Output the [x, y] coordinate of the center of the cell containing the given text.  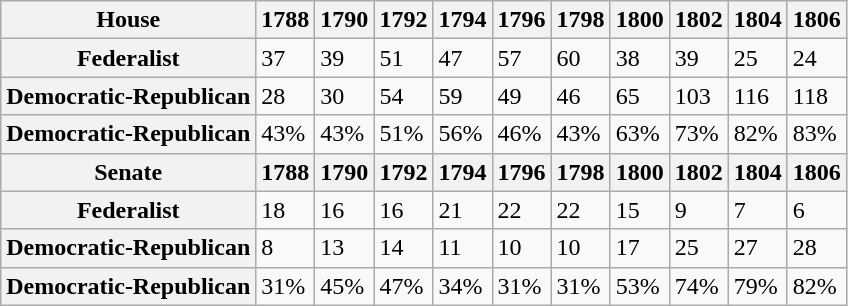
46% [522, 134]
38 [640, 58]
14 [404, 248]
45% [344, 286]
34% [462, 286]
15 [640, 210]
51 [404, 58]
11 [462, 248]
118 [816, 96]
House [128, 20]
Senate [128, 172]
6 [816, 210]
103 [698, 96]
47% [404, 286]
7 [758, 210]
63% [640, 134]
53% [640, 286]
21 [462, 210]
17 [640, 248]
9 [698, 210]
59 [462, 96]
74% [698, 286]
73% [698, 134]
116 [758, 96]
24 [816, 58]
83% [816, 134]
47 [462, 58]
27 [758, 248]
79% [758, 286]
57 [522, 58]
37 [286, 58]
49 [522, 96]
46 [580, 96]
65 [640, 96]
30 [344, 96]
54 [404, 96]
13 [344, 248]
51% [404, 134]
60 [580, 58]
56% [462, 134]
18 [286, 210]
8 [286, 248]
